Pinpoint the cell where the given text exists, returning its [X, Y] midpoint coordinate. 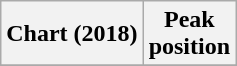
Peak position [189, 34]
Chart (2018) [72, 34]
